Pinpoint the cell where the given text exists, returning its (X, Y) midpoint coordinate. 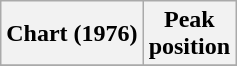
Chart (1976) (72, 34)
Peakposition (189, 34)
